From the cell containing the given text, extract its center point as [X, Y] coordinate. 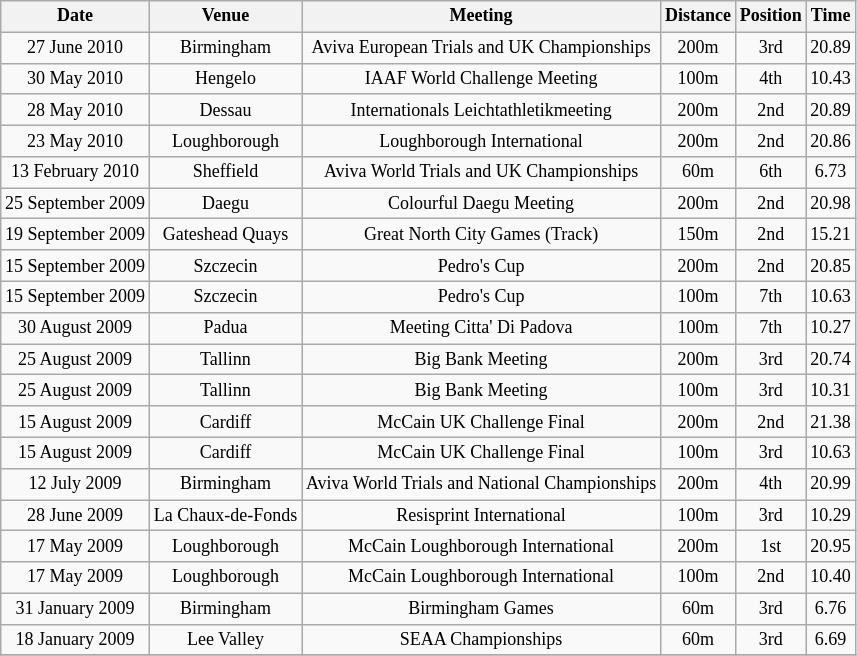
Great North City Games (Track) [482, 234]
6.76 [830, 608]
Time [830, 16]
Lee Valley [225, 640]
Gateshead Quays [225, 234]
Internationals Leichtathletikmeeting [482, 110]
20.98 [830, 204]
28 June 2009 [76, 516]
20.74 [830, 360]
Resisprint International [482, 516]
12 July 2009 [76, 484]
10.40 [830, 578]
20.86 [830, 140]
28 May 2010 [76, 110]
6.73 [830, 172]
Aviva World Trials and UK Championships [482, 172]
20.85 [830, 266]
15.21 [830, 234]
Daegu [225, 204]
6th [770, 172]
10.31 [830, 390]
30 May 2010 [76, 78]
IAAF World Challenge Meeting [482, 78]
SEAA Championships [482, 640]
25 September 2009 [76, 204]
Padua [225, 328]
Aviva World Trials and National Championships [482, 484]
Birmingham Games [482, 608]
30 August 2009 [76, 328]
31 January 2009 [76, 608]
Distance [698, 16]
Position [770, 16]
19 September 2009 [76, 234]
20.95 [830, 546]
Colourful Daegu Meeting [482, 204]
27 June 2010 [76, 48]
18 January 2009 [76, 640]
La Chaux-de-Fonds [225, 516]
Hengelo [225, 78]
Meeting Citta' Di Padova [482, 328]
Loughborough International [482, 140]
Venue [225, 16]
20.99 [830, 484]
Date [76, 16]
10.29 [830, 516]
6.69 [830, 640]
Sheffield [225, 172]
13 February 2010 [76, 172]
Meeting [482, 16]
Aviva European Trials and UK Championships [482, 48]
10.43 [830, 78]
150m [698, 234]
10.27 [830, 328]
21.38 [830, 422]
23 May 2010 [76, 140]
1st [770, 546]
Dessau [225, 110]
